Output the (x, y) coordinate of the center of the cell containing the given text.  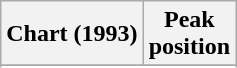
Chart (1993) (72, 34)
Peak position (189, 34)
